Output the (x, y) coordinate of the center of the cell containing the given text.  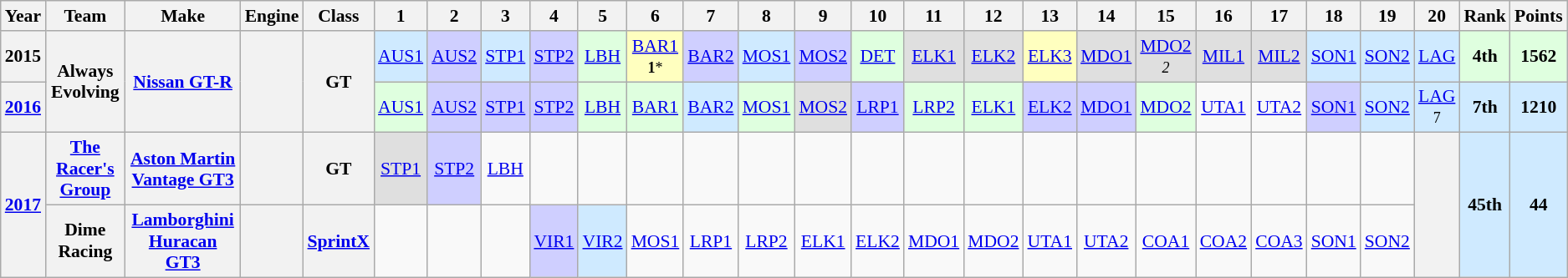
9 (823, 16)
Team (85, 16)
2015 (23, 57)
2016 (23, 107)
Dime Racing (85, 242)
1210 (1539, 107)
COA2 (1224, 242)
3 (505, 16)
MDO22 (1166, 57)
SprintX (340, 242)
BAR11* (656, 57)
Class (340, 16)
20 (1437, 16)
14 (1106, 16)
Year (23, 16)
DET (878, 57)
VIR2 (602, 242)
13 (1050, 16)
MIL2 (1279, 57)
Points (1539, 16)
VIR1 (554, 242)
6 (656, 16)
Make (183, 16)
The Racer's Group (85, 169)
11 (933, 16)
4 (554, 16)
Engine (273, 16)
15 (1166, 16)
2 (454, 16)
44 (1539, 205)
12 (993, 16)
8 (767, 16)
10 (878, 16)
LAG (1437, 57)
Rank (1485, 16)
LAG7 (1437, 107)
7th (1485, 107)
1562 (1539, 57)
Always Evolving (85, 82)
7 (711, 16)
2017 (23, 205)
45th (1485, 205)
Nissan GT-R (183, 82)
16 (1224, 16)
17 (1279, 16)
Aston Martin Vantage GT3 (183, 169)
BAR1 (656, 107)
5 (602, 16)
ELK3 (1050, 57)
18 (1334, 16)
COA3 (1279, 242)
COA1 (1166, 242)
4th (1485, 57)
19 (1387, 16)
1 (401, 16)
Lamborghini Huracan GT3 (183, 242)
MIL1 (1224, 57)
